Locate the cell with the specified text and output its (x, y) center coordinate. 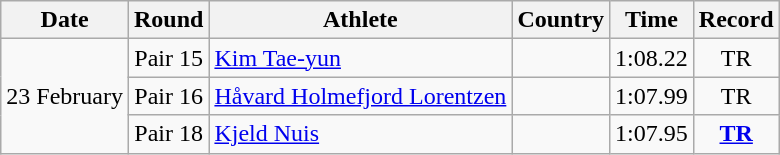
Time (652, 20)
Date (65, 20)
Country (561, 20)
Håvard Holmefjord Lorentzen (360, 96)
Record (736, 20)
1:08.22 (652, 58)
Pair 16 (168, 96)
Kim Tae-yun (360, 58)
Pair 15 (168, 58)
Kjeld Nuis (360, 134)
Round (168, 20)
23 February (65, 96)
Athlete (360, 20)
1:07.99 (652, 96)
Pair 18 (168, 134)
1:07.95 (652, 134)
